Return the (x, y) coordinate for the center point of the cell that contains the specified text.  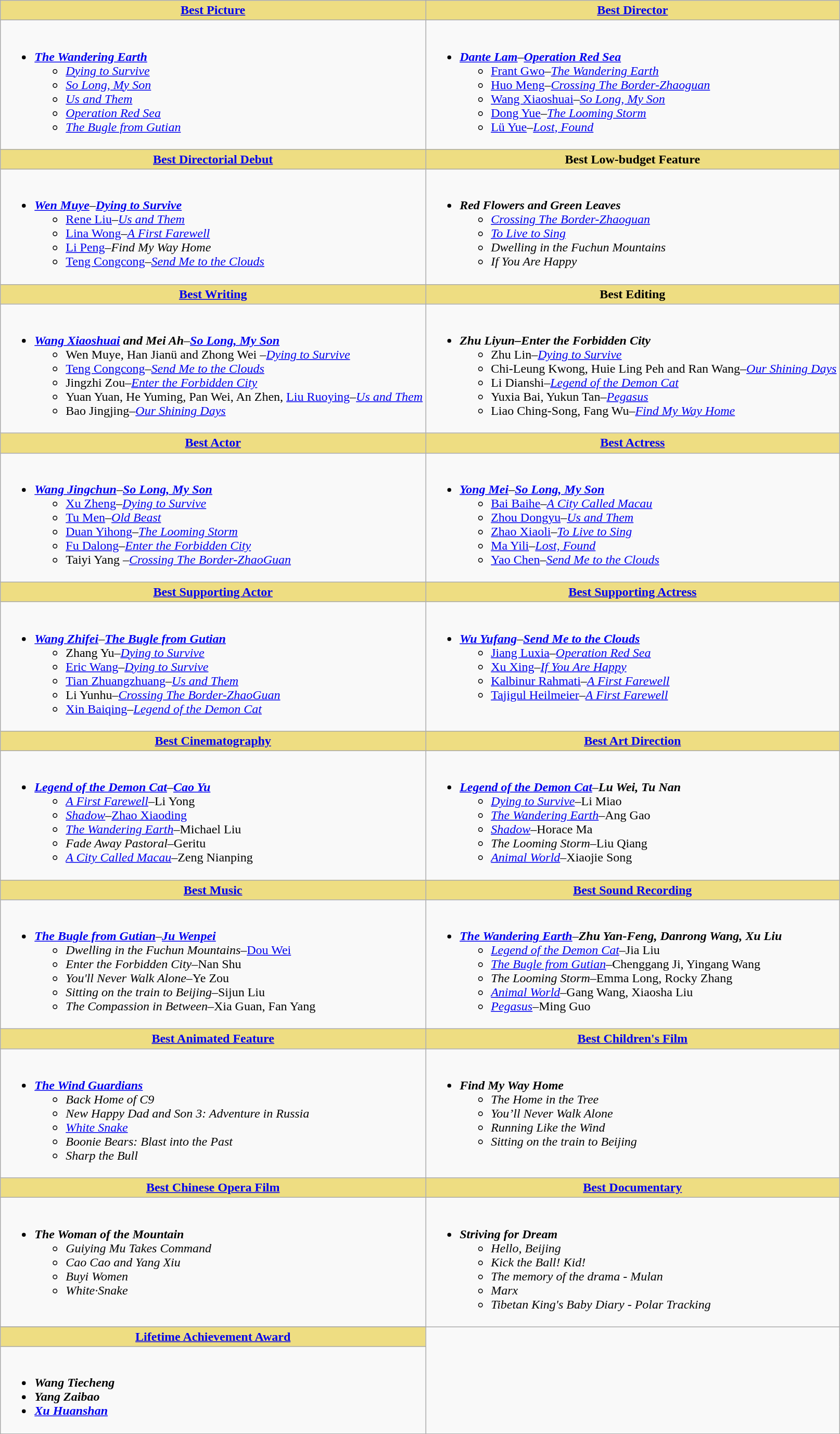
Best Children's Film (633, 1039)
Best Picture (213, 10)
Best Chinese Opera Film (213, 1188)
The Wandering EarthDying to SurviveSo Long, My SonUs and ThemOperation Red SeaThe Bugle from Gutian (213, 85)
Best Editing (633, 294)
Best Actress (633, 443)
Best Writing (213, 294)
The Wind GuardiansBack Home of C9New Happy Dad and Son 3: Adventure in RussiaWhite SnakeBoonie Bears: Blast into the PastSharp the Bull (213, 1113)
Best Sound Recording (633, 890)
Best Actor (213, 443)
Best Supporting Actress (633, 592)
Wen Muye–Dying to SurviveRene Liu–Us and ThemLina Wong–A First FarewellLi Peng–Find My Way HomeTeng Congcong–Send Me to the Clouds (213, 227)
The Woman of the MountainGuiying Mu Takes CommandCao Cao and Yang XiuBuyi WomenWhite·Snake (213, 1262)
Lifetime Achievement Award (213, 1337)
Best Documentary (633, 1188)
Striving for DreamHello, BeijingKick the Ball! Kid!The memory of the drama - MulanMarxTibetan King's Baby Diary - Polar Tracking (633, 1262)
Best Music (213, 890)
Best Directorial Debut (213, 159)
Red Flowers and Green LeavesCrossing The Border-ZhaoguanTo Live to SingDwelling in the Fuchun Mountains If You Are Happy (633, 227)
Best Low-budget Feature (633, 159)
Best Animated Feature (213, 1039)
Find My Way HomeThe Home in the TreeYou’ll Never Walk AloneRunning Like the Wind Sitting on the train to Beijing (633, 1113)
Best Cinematography (213, 741)
Best Supporting Actor (213, 592)
Best Art Direction (633, 741)
Best Director (633, 10)
Wang TiechengYang Zaibao Xu Huanshan (213, 1390)
